Extract the [x, y] coordinate from the center of the cell holding the provided text.  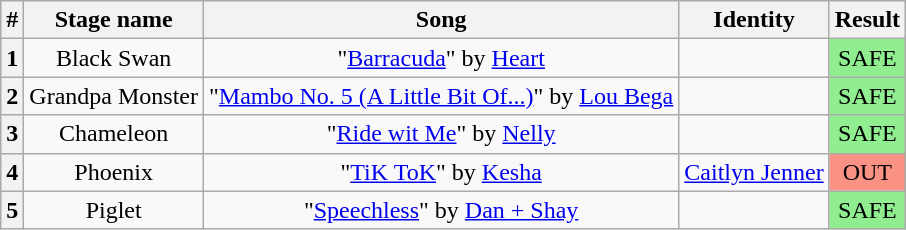
1 [12, 58]
Grandpa Monster [114, 96]
"Mambo No. 5 (A Little Bit Of...)" by Lou Bega [442, 96]
Black Swan [114, 58]
Piglet [114, 210]
Phoenix [114, 172]
Chameleon [114, 134]
4 [12, 172]
Stage name [114, 20]
Caitlyn Jenner [754, 172]
OUT [867, 172]
Identity [754, 20]
5 [12, 210]
"Ride wit Me" by Nelly [442, 134]
Song [442, 20]
3 [12, 134]
2 [12, 96]
"Barracuda" by Heart [442, 58]
"TiK ToK" by Kesha [442, 172]
# [12, 20]
Result [867, 20]
"Speechless" by Dan + Shay [442, 210]
